Determine the (x, y) coordinate at the center of the cell enclosing the given text.  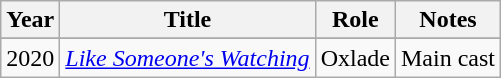
Oxlade (355, 58)
Role (355, 20)
Main cast (448, 58)
Like Someone's Watching (188, 58)
Year (30, 20)
Notes (448, 20)
2020 (30, 58)
Title (188, 20)
